Output the (x, y) coordinate of the center of the cell containing the given text.  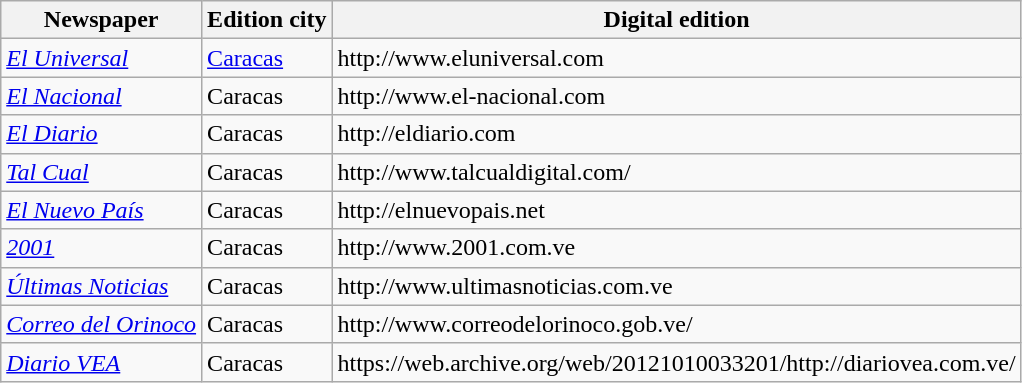
Digital edition (676, 20)
http://www.2001.com.ve (676, 248)
Correo del Orinoco (102, 324)
http://www.correodelorinoco.gob.ve/ (676, 324)
El Universal (102, 58)
http://www.el-nacional.com (676, 96)
2001 (102, 248)
El Nacional (102, 96)
Tal Cual (102, 172)
http://www.eluniversal.com (676, 58)
http://eldiario.com (676, 134)
http://www.ultimasnoticias.com.ve (676, 286)
Últimas Noticias (102, 286)
http://elnuevopais.net (676, 210)
El Diario (102, 134)
http://www.talcualdigital.com/ (676, 172)
https://web.archive.org/web/20121010033201/http://diariovea.com.ve/ (676, 362)
El Nuevo País (102, 210)
Newspaper (102, 20)
Diario VEA (102, 362)
Edition city (267, 20)
